Locate the cell with the specified text and output its [X, Y] center coordinate. 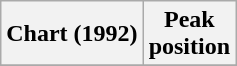
Chart (1992) [72, 34]
Peakposition [189, 34]
